From the cell containing the given text, extract its center point as [X, Y] coordinate. 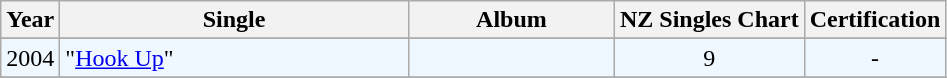
"Hook Up" [234, 58]
- [875, 58]
Year [30, 20]
NZ Singles Chart [709, 20]
9 [709, 58]
Single [234, 20]
2004 [30, 58]
Certification [875, 20]
Album [511, 20]
